For the text-containing cell, return its midpoint in (x, y) coordinate format. 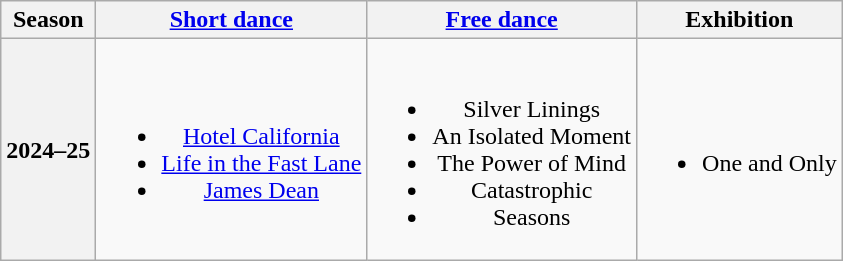
Free dance (502, 20)
Silver Linings An Isolated Moment The Power of Mind CatastrophicSeasons (502, 150)
Season (48, 20)
Exhibition (740, 20)
2024–25 (48, 150)
Short dance (232, 20)
One and Only (740, 150)
Hotel CaliforniaLife in the Fast LaneJames Dean (232, 150)
